Detect which cell encompasses the target text, then output its (X, Y) center coordinate. 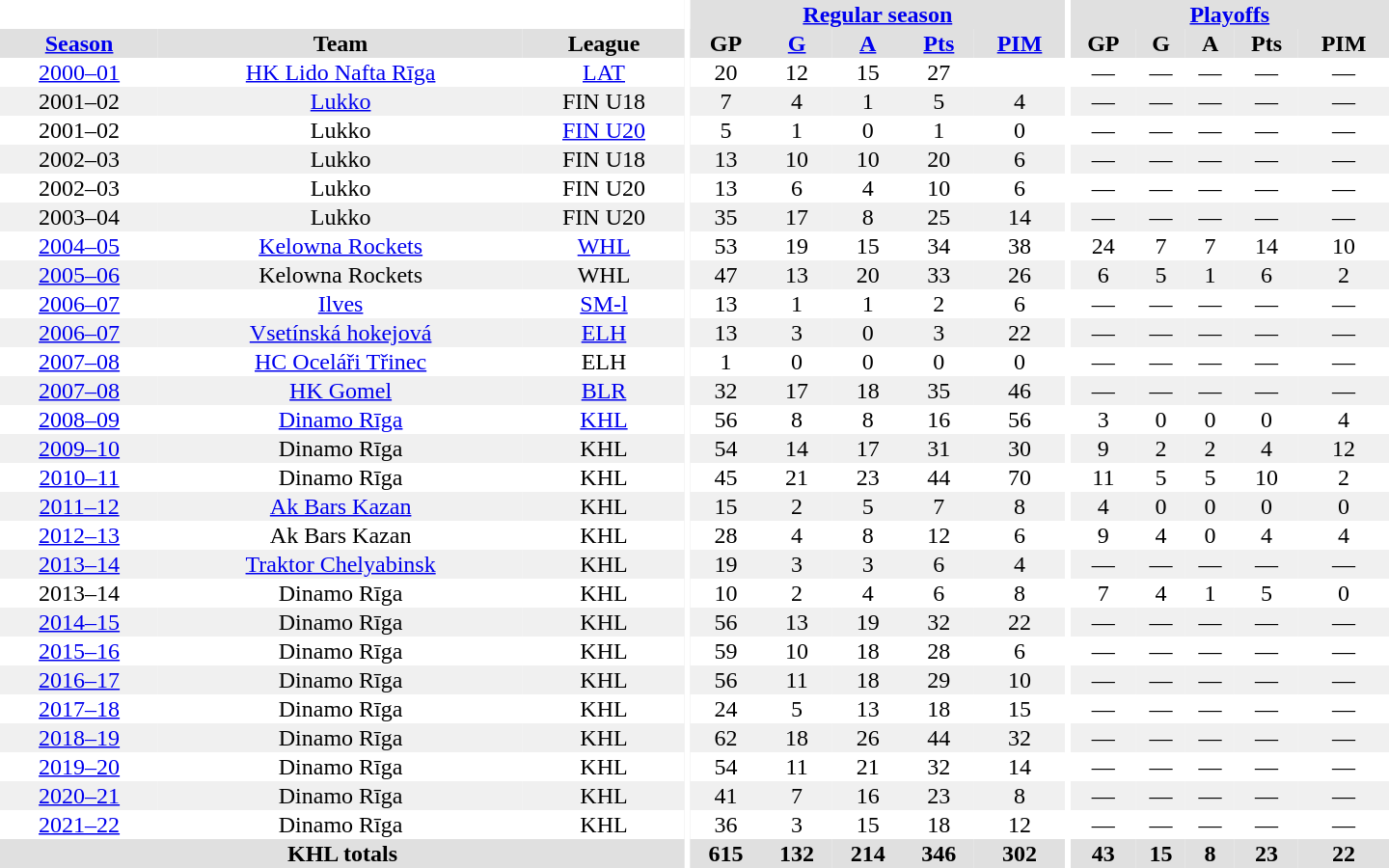
33 (940, 275)
615 (726, 854)
30 (1020, 448)
2000–01 (79, 72)
70 (1020, 477)
Season (79, 43)
43 (1103, 854)
League (604, 43)
27 (940, 72)
47 (726, 275)
Traktor Chelyabinsk (340, 564)
2020–21 (79, 796)
Team (340, 43)
BLR (604, 391)
2003–04 (79, 217)
2016–17 (79, 680)
36 (726, 825)
59 (726, 651)
2015–16 (79, 651)
KHL totals (342, 854)
2010–11 (79, 477)
38 (1020, 246)
2014–15 (79, 622)
25 (940, 217)
2018–19 (79, 738)
2004–05 (79, 246)
HC Oceláři Třinec (340, 362)
46 (1020, 391)
HK Gomel (340, 391)
Regular season (878, 14)
2012–13 (79, 535)
34 (940, 246)
Ilves (340, 304)
29 (940, 680)
Playoffs (1230, 14)
31 (940, 448)
346 (940, 854)
HK Lido Nafta Rīga (340, 72)
2021–22 (79, 825)
SM-l (604, 304)
2011–12 (79, 506)
132 (797, 854)
2017–18 (79, 709)
2009–10 (79, 448)
Vsetínská hokejová (340, 333)
41 (726, 796)
LAT (604, 72)
53 (726, 246)
2008–09 (79, 420)
214 (868, 854)
2005–06 (79, 275)
45 (726, 477)
2019–20 (79, 767)
302 (1020, 854)
62 (726, 738)
